Return the (X, Y) coordinate for the center point of the cell that contains the specified text.  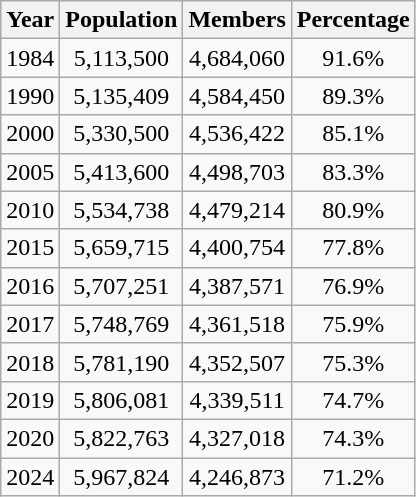
5,413,600 (122, 172)
75.3% (353, 362)
2005 (30, 172)
5,748,769 (122, 324)
Year (30, 20)
5,967,824 (122, 477)
4,327,018 (237, 438)
71.2% (353, 477)
2018 (30, 362)
Members (237, 20)
4,387,571 (237, 286)
4,339,511 (237, 400)
Population (122, 20)
5,330,500 (122, 134)
2016 (30, 286)
77.8% (353, 248)
2024 (30, 477)
74.7% (353, 400)
4,246,873 (237, 477)
2000 (30, 134)
2010 (30, 210)
2019 (30, 400)
5,534,738 (122, 210)
4,352,507 (237, 362)
4,684,060 (237, 58)
74.3% (353, 438)
85.1% (353, 134)
1984 (30, 58)
76.9% (353, 286)
1990 (30, 96)
4,400,754 (237, 248)
5,113,500 (122, 58)
2015 (30, 248)
5,806,081 (122, 400)
5,707,251 (122, 286)
5,135,409 (122, 96)
5,659,715 (122, 248)
5,822,763 (122, 438)
89.3% (353, 96)
83.3% (353, 172)
Percentage (353, 20)
75.9% (353, 324)
80.9% (353, 210)
2017 (30, 324)
4,584,450 (237, 96)
4,361,518 (237, 324)
4,536,422 (237, 134)
4,479,214 (237, 210)
4,498,703 (237, 172)
91.6% (353, 58)
2020 (30, 438)
5,781,190 (122, 362)
